Detect which cell encompasses the target text, then output its [X, Y] center coordinate. 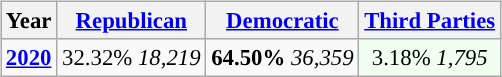
Republican [132, 21]
2020 [29, 58]
Third Parties [430, 21]
64.50% 36,359 [282, 58]
Year [29, 21]
3.18% 1,795 [430, 58]
Democratic [282, 21]
32.32% 18,219 [132, 58]
